Output the (X, Y) coordinate of the center of the cell containing the given text.  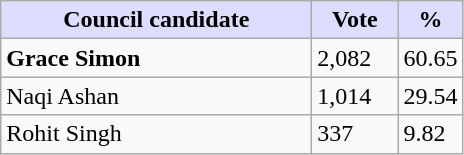
Grace Simon (156, 58)
1,014 (355, 96)
29.54 (430, 96)
Council candidate (156, 20)
Vote (355, 20)
337 (355, 134)
9.82 (430, 134)
60.65 (430, 58)
Rohit Singh (156, 134)
% (430, 20)
2,082 (355, 58)
Naqi Ashan (156, 96)
